Locate the cell with the specified text and output its (x, y) center coordinate. 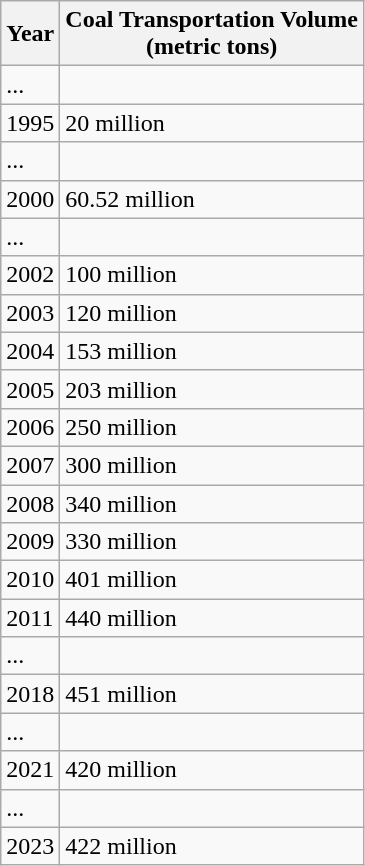
2000 (30, 199)
300 million (212, 465)
2011 (30, 618)
60.52 million (212, 199)
203 million (212, 389)
2018 (30, 694)
401 million (212, 580)
2008 (30, 503)
2021 (30, 770)
420 million (212, 770)
2002 (30, 275)
153 million (212, 351)
1995 (30, 123)
2010 (30, 580)
Coal Transportation Volume(metric tons) (212, 34)
451 million (212, 694)
100 million (212, 275)
330 million (212, 542)
250 million (212, 427)
120 million (212, 313)
2007 (30, 465)
2009 (30, 542)
340 million (212, 503)
2005 (30, 389)
2003 (30, 313)
2006 (30, 427)
2004 (30, 351)
20 million (212, 123)
Year (30, 34)
2023 (30, 846)
440 million (212, 618)
422 million (212, 846)
